Provide the (X, Y) coordinate of the cell's center where the given text is located.  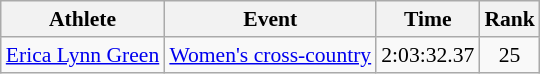
Women's cross-country (270, 55)
Erica Lynn Green (83, 55)
2:03:32.37 (428, 55)
Athlete (83, 19)
Event (270, 19)
25 (510, 55)
Rank (510, 19)
Time (428, 19)
